Extract the (x, y) coordinate from the center of the cell holding the provided text.  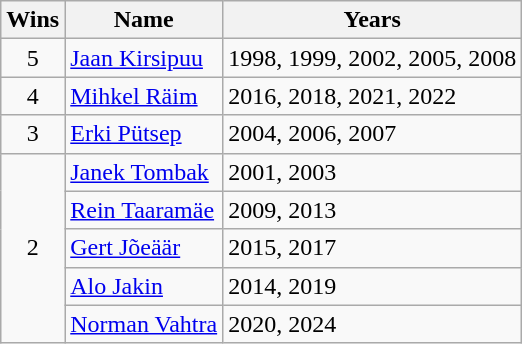
2014, 2019 (372, 286)
Wins (33, 20)
2009, 2013 (372, 210)
2020, 2024 (372, 324)
Jaan Kirsipuu (144, 58)
Mihkel Räim (144, 96)
Norman Vahtra (144, 324)
Rein Taaramäe (144, 210)
Alo Jakin (144, 286)
4 (33, 96)
2 (33, 248)
Erki Pütsep (144, 134)
2001, 2003 (372, 172)
3 (33, 134)
Name (144, 20)
2004, 2006, 2007 (372, 134)
2016, 2018, 2021, 2022 (372, 96)
2015, 2017 (372, 248)
Years (372, 20)
1998, 1999, 2002, 2005, 2008 (372, 58)
Janek Tombak (144, 172)
Gert Jõeäär (144, 248)
5 (33, 58)
